Locate the cell with the specified text and output its [X, Y] center coordinate. 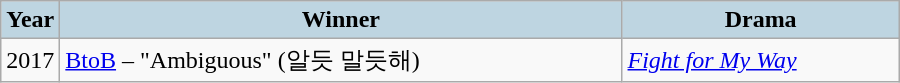
Fight for My Way [760, 60]
Winner [341, 20]
Year [30, 20]
2017 [30, 60]
BtoB – "Ambiguous" (알듯 말듯해) [341, 60]
Drama [760, 20]
